Identify which cell holds the provided text, then report its [x, y] central coordinate. 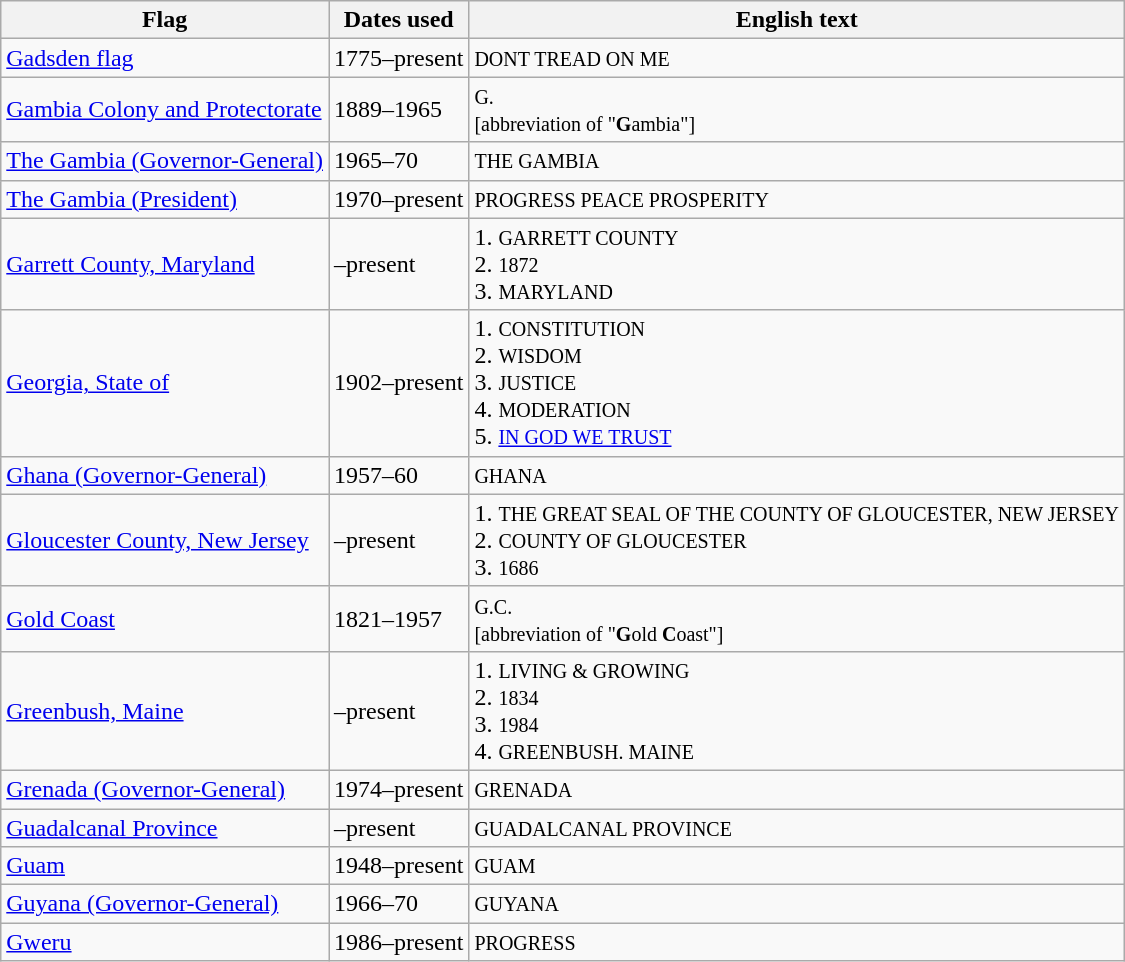
Dates used [399, 20]
The Gambia (Governor-General) [165, 161]
Gadsden flag [165, 58]
PROGRESS PEACE PROSPERITY [797, 199]
1957–60 [399, 475]
Guam [165, 866]
DONT TREAD ON ME [797, 58]
GUAM [797, 866]
GUADALCANAL PROVINCE [797, 827]
Gambia Colony and Protectorate [165, 110]
Ghana (Governor-General) [165, 475]
English text [797, 20]
1948–present [399, 866]
Grenada (Governor-General) [165, 789]
THE GAMBIA [797, 161]
G.[abbreviation of "Gambia"] [797, 110]
Guadalcanal Province [165, 827]
1974–present [399, 789]
1965–70 [399, 161]
Gold Coast [165, 618]
1. GARRETT COUNTY2. 18723. MARYLAND [797, 264]
1986–present [399, 942]
1775–present [399, 58]
Gloucester County, New Jersey [165, 540]
1902–present [399, 383]
1. CONSTITUTION2. WISDOM3. JUSTICE4. MODERATION5. IN GOD WE TRUST [797, 383]
Gweru [165, 942]
Guyana (Governor-General) [165, 904]
GRENADA [797, 789]
The Gambia (President) [165, 199]
GHANA [797, 475]
1. LIVING & GROWING2. 18343. 19844. GREENBUSH. MAINE [797, 710]
Garrett County, Maryland [165, 264]
Georgia, State of [165, 383]
GUYANA [797, 904]
1970–present [399, 199]
1821–1957 [399, 618]
G.C.[abbreviation of "Gold Coast"] [797, 618]
1966–70 [399, 904]
PROGRESS [797, 942]
1. THE GREAT SEAL OF THE COUNTY OF GLOUCESTER, NEW JERSEY2. COUNTY OF GLOUCESTER3. 1686 [797, 540]
Flag [165, 20]
Greenbush, Maine [165, 710]
1889–1965 [399, 110]
